Capture the cell that displays the provided text and extract its (x, y) central coordinate. 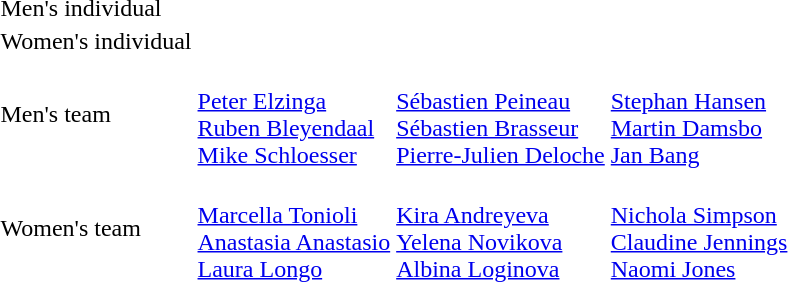
Sébastien PeineauSébastien BrasseurPierre-Julien Deloche (501, 114)
Peter ElzingaRuben BleyendaalMike Schloesser (294, 114)
